Pinpoint the cell where the given text exists, returning its [X, Y] midpoint coordinate. 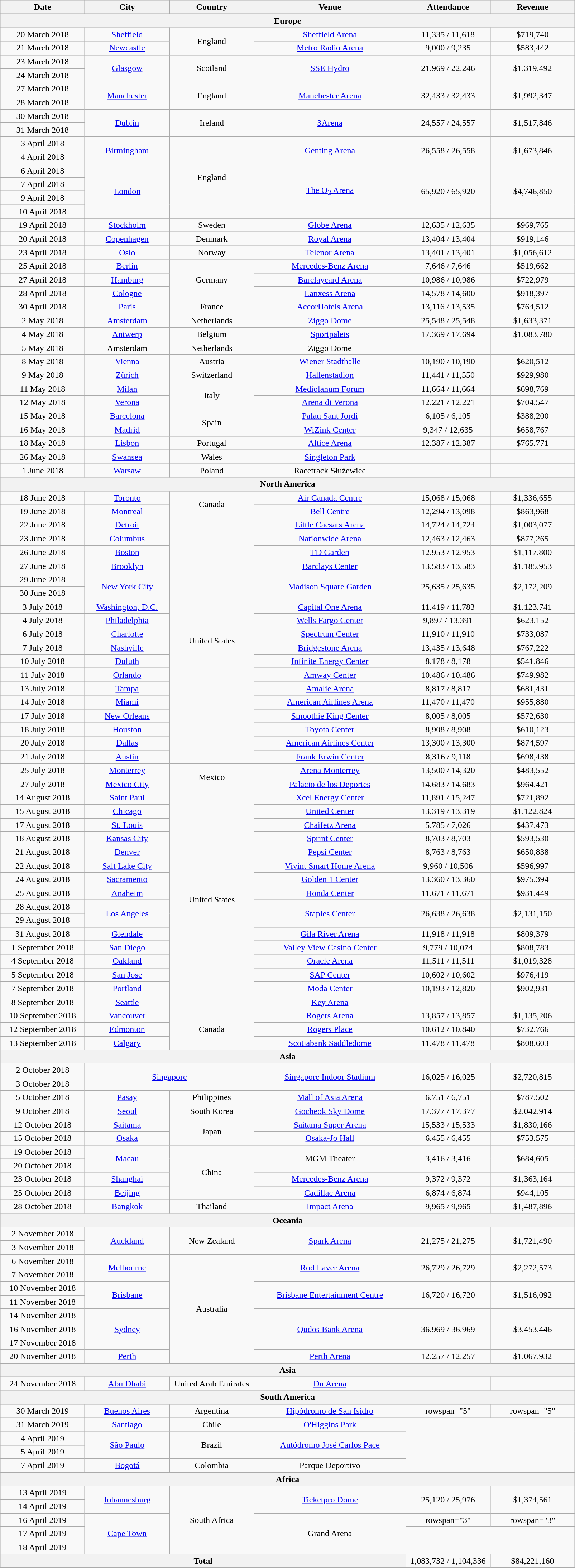
7 April 2018 [43, 184]
Sacramento [127, 879]
12,294 / 13,098 [448, 511]
Saitama [127, 1125]
$969,765 [533, 225]
15,533 / 15,533 [448, 1125]
$3,453,446 [533, 1329]
24 November 2018 [43, 1384]
9 May 2018 [43, 375]
4 September 2018 [43, 961]
13,300 / 13,300 [448, 743]
Miami [127, 702]
Verona [127, 402]
28 October 2018 [43, 1206]
WiZink Center [330, 430]
Boston [127, 552]
$684,605 [533, 1159]
$918,397 [533, 293]
30 March 2019 [43, 1411]
Oakland [127, 961]
26,638 / 26,638 [448, 913]
$1,067,932 [533, 1356]
The O2 Arena [330, 191]
American Airlines Center [330, 743]
10 July 2018 [43, 661]
6,105 / 6,105 [448, 416]
14 July 2018 [43, 702]
$931,449 [533, 893]
19 October 2018 [43, 1152]
6,455 / 6,455 [448, 1138]
11,511 / 11,511 [448, 961]
Wales [212, 457]
Oracle Arena [330, 961]
$681,431 [533, 689]
Brisbane Entertainment Centre [330, 1295]
Wells Fargo Center [330, 621]
$1,633,371 [533, 320]
Tampa [127, 689]
13 July 2018 [43, 689]
18 August 2018 [43, 839]
19 April 2018 [43, 225]
Amalie Arena [330, 689]
$1,003,077 [533, 525]
32,433 / 32,433 [448, 96]
9,897 / 13,391 [448, 621]
$1,673,846 [533, 150]
16 April 2019 [43, 1520]
20 November 2018 [43, 1356]
2 May 2018 [43, 320]
21 March 2018 [43, 48]
South Korea [212, 1111]
San Diego [127, 947]
17,369 / 17,694 [448, 334]
$929,980 [533, 375]
Columbus [127, 539]
18 April 2019 [43, 1547]
$1,992,347 [533, 96]
9,965 / 9,965 [448, 1206]
Sweden [212, 225]
Qudos Bank Arena [330, 1329]
Palacio de los Deportes [330, 784]
Manchester [127, 96]
Palau Sant Jordi [330, 416]
28 April 2018 [43, 293]
Frank Erwin Center [330, 757]
18 May 2018 [43, 443]
18 June 2018 [43, 498]
11 July 2018 [43, 675]
$764,512 [533, 307]
16 May 2018 [43, 430]
8,005 / 8,005 [448, 716]
Nationwide Arena [330, 539]
$623,152 [533, 621]
Japan [212, 1132]
Du Arena [330, 1384]
Total [203, 1561]
Sheffield [127, 34]
9,372 / 9,372 [448, 1179]
10,612 / 10,840 [448, 1029]
Spark Arena [330, 1240]
Staples Center [330, 913]
13,360 / 13,360 [448, 879]
Osaka [127, 1138]
11,335 / 11,618 [448, 34]
13,583 / 13,583 [448, 566]
23 March 2018 [43, 62]
Lisbon [127, 443]
4 July 2018 [43, 621]
St. Louis [127, 825]
Portland [127, 988]
10,986 / 10,986 [448, 280]
25,548 / 25,548 [448, 320]
Barclays Center [330, 566]
Vienna [127, 361]
$919,146 [533, 239]
Perth [127, 1356]
Grand Arena [330, 1534]
23 October 2018 [43, 1179]
Birmingham [127, 150]
Sprint Center [330, 839]
SAP Center [330, 975]
Sportpaleis [330, 334]
$698,769 [533, 389]
11 May 2018 [43, 389]
25,120 / 25,976 [448, 1500]
Madrid [127, 430]
Poland [212, 471]
Lanxess Arena [330, 293]
$620,512 [533, 361]
4 April 2019 [43, 1438]
15 May 2018 [43, 416]
$1,123,741 [533, 607]
17 April 2019 [43, 1534]
Air Canada Centre [330, 498]
20 April 2018 [43, 239]
1 June 2018 [43, 471]
12,953 / 12,953 [448, 552]
21 July 2018 [43, 757]
7 November 2018 [43, 1275]
17 August 2018 [43, 825]
Europe [288, 21]
$1,830,166 [533, 1125]
Rogers Arena [330, 1015]
New Orleans [127, 716]
Perth Arena [330, 1356]
Barclaycard Arena [330, 280]
$964,421 [533, 784]
Bogotá [127, 1465]
20 March 2018 [43, 34]
13,404 / 13,404 [448, 239]
23 April 2018 [43, 252]
8,316 / 9,118 [448, 757]
3 October 2018 [43, 1084]
13 September 2018 [43, 1043]
2 October 2018 [43, 1070]
7 July 2018 [43, 648]
9,347 / 12,635 [448, 430]
$1,083,780 [533, 334]
Spectrum Center [330, 634]
12 September 2018 [43, 1029]
11,470 / 11,470 [448, 702]
Monterrey [127, 770]
Wiener Stadthalle [330, 361]
Cape Town [127, 1534]
$809,379 [533, 934]
SSE Hydro [330, 68]
Golden 1 Center [330, 879]
United Center [330, 811]
Hallenstadion [330, 375]
Mall of Asia Arena [330, 1097]
Vivint Smart Home Arena [330, 866]
Oceania [288, 1220]
3 November 2018 [43, 1247]
$698,438 [533, 757]
$572,630 [533, 716]
Xcel Energy Center [330, 797]
6,751 / 6,751 [448, 1097]
Paris [127, 307]
Infinite Energy Center [330, 661]
26,729 / 26,729 [448, 1268]
$388,200 [533, 416]
$863,968 [533, 511]
$658,767 [533, 430]
$955,880 [533, 702]
14 April 2019 [43, 1506]
$650,838 [533, 852]
3 July 2018 [43, 607]
8,817 / 8,817 [448, 689]
16 November 2018 [43, 1329]
7 September 2018 [43, 988]
$4,746,850 [533, 191]
Singapore [169, 1077]
TD Garden [330, 552]
American Airlines Arena [330, 702]
Milan [127, 389]
New York City [127, 586]
Argentina [212, 1411]
$749,982 [533, 675]
13,401 / 13,401 [448, 252]
Spain [212, 423]
13,435 / 13,648 [448, 648]
19 June 2018 [43, 511]
$1,374,561 [533, 1500]
31 March 2019 [43, 1424]
Warsaw [127, 471]
9,960 / 10,506 [448, 866]
6 April 2018 [43, 171]
Bridgestone Arena [330, 648]
11,664 / 11,664 [448, 389]
AccorHotels Arena [330, 307]
20 July 2018 [43, 743]
Auckland [127, 1240]
$541,846 [533, 661]
France [212, 307]
65,920 / 65,920 [448, 191]
11,910 / 11,910 [448, 634]
$808,783 [533, 947]
Houston [127, 729]
15 October 2018 [43, 1138]
$975,394 [533, 879]
23 June 2018 [43, 539]
Date [43, 7]
5,785 / 7,026 [448, 825]
Valley View Casino Center [330, 947]
$874,597 [533, 743]
Metro Radio Arena [330, 48]
Seoul [127, 1111]
Saitama Super Arena [330, 1125]
Washington, D.C. [127, 607]
Amway Center [330, 675]
10,486 / 10,486 [448, 675]
Sheffield Arena [330, 34]
$765,771 [533, 443]
Shanghai [127, 1179]
12,463 / 12,463 [448, 539]
$2,172,209 [533, 586]
Bell Centre [330, 511]
$2,131,150 [533, 913]
Venue [330, 7]
10,190 / 10,190 [448, 361]
Austria [212, 361]
15 August 2018 [43, 811]
Cadillac Arena [330, 1193]
Sydney [127, 1329]
13,500 / 14,320 [448, 770]
Duluth [127, 661]
Glendale [127, 934]
$583,442 [533, 48]
Capital One Arena [330, 607]
Vancouver [127, 1015]
Telenor Arena [330, 252]
Chicago [127, 811]
Gocheok Sky Dome [330, 1111]
14,578 / 14,600 [448, 293]
$1,516,092 [533, 1295]
11,671 / 11,671 [448, 893]
30 March 2018 [43, 116]
Austin [127, 757]
7,646 / 7,646 [448, 266]
Buenos Aires [127, 1411]
Bangkok [127, 1206]
Attendance [448, 7]
17,377 / 17,377 [448, 1111]
Smoothie King Center [330, 716]
Melbourne [127, 1268]
9,779 / 10,074 [448, 947]
$596,997 [533, 866]
$1,487,896 [533, 1206]
2 November 2018 [43, 1234]
$1,117,800 [533, 552]
5 October 2018 [43, 1097]
City [127, 7]
Impact Arena [330, 1206]
21,969 / 22,246 [448, 68]
Detroit [127, 525]
Saint Paul [127, 797]
25 July 2018 [43, 770]
Hamburg [127, 280]
North America [288, 484]
$732,766 [533, 1029]
Seattle [127, 1002]
12 October 2018 [43, 1125]
Country [212, 7]
Africa [288, 1479]
Italy [212, 395]
Santiago [127, 1424]
30 April 2018 [43, 307]
Belgium [212, 334]
$877,265 [533, 539]
11,419 / 11,783 [448, 607]
Cologne [127, 293]
Copenhagen [127, 239]
Germany [212, 280]
Gila River Arena [330, 934]
Brisbane [127, 1295]
11,918 / 11,918 [448, 934]
Berlin [127, 266]
22 June 2018 [43, 525]
16,025 / 16,025 [448, 1077]
Mexico [212, 777]
Scotiabank Saddledome [330, 1043]
Macau [127, 1159]
Singleton Park [330, 457]
10,193 / 12,820 [448, 988]
Barcelona [127, 416]
11,478 / 11,478 [448, 1043]
Johannesburg [127, 1500]
Philadelphia [127, 621]
Switzerland [212, 375]
Madison Square Garden [330, 586]
5 September 2018 [43, 975]
20 October 2018 [43, 1166]
8,178 / 8,178 [448, 661]
$1,517,846 [533, 123]
18 July 2018 [43, 729]
$753,575 [533, 1138]
14,724 / 14,724 [448, 525]
Los Angeles [127, 913]
36,969 / 36,969 [448, 1329]
$1,336,655 [533, 498]
9 October 2018 [43, 1111]
Brooklyn [127, 566]
$902,931 [533, 988]
$733,087 [533, 634]
14 November 2018 [43, 1316]
Arena di Verona [330, 402]
Montreal [127, 511]
24 March 2018 [43, 75]
San Jose [127, 975]
12,221 / 12,221 [448, 402]
São Paulo [127, 1445]
14,683 / 14,683 [448, 784]
21 August 2018 [43, 852]
$719,740 [533, 34]
$519,662 [533, 266]
$2,720,815 [533, 1077]
7 April 2019 [43, 1465]
27 July 2018 [43, 784]
Portugal [212, 443]
Parque Deportivo [330, 1465]
Genting Arena [330, 150]
Antwerp [127, 334]
25 October 2018 [43, 1193]
8,763 / 8,763 [448, 852]
Toronto [127, 498]
Rogers Place [330, 1029]
$722,979 [533, 280]
9,000 / 9,235 [448, 48]
Ireland [212, 123]
26 May 2018 [43, 457]
London [127, 191]
$483,552 [533, 770]
11,891 / 15,247 [448, 797]
$1,122,824 [533, 811]
Ticketpro Dome [330, 1500]
$1,721,490 [533, 1240]
Singapore Indoor Stadium [330, 1077]
Oslo [127, 252]
3 April 2018 [43, 143]
26 June 2018 [43, 552]
Rod Laver Arena [330, 1268]
$1,019,328 [533, 961]
25 August 2018 [43, 893]
Toyota Center [330, 729]
12,635 / 12,635 [448, 225]
Kansas City [127, 839]
Mexico City [127, 784]
11 November 2018 [43, 1302]
10 April 2018 [43, 212]
14 August 2018 [43, 797]
Nashville [127, 648]
Stockholm [127, 225]
27 April 2018 [43, 280]
$808,603 [533, 1043]
Beijing [127, 1193]
6 July 2018 [43, 634]
$721,892 [533, 797]
22 August 2018 [43, 866]
Chile [212, 1424]
$1,363,164 [533, 1179]
$610,123 [533, 729]
Chaifetz Arena [330, 825]
Denver [127, 852]
5 April 2019 [43, 1452]
South Africa [212, 1520]
Thailand [212, 1206]
12,257 / 12,257 [448, 1356]
25 April 2018 [43, 266]
$84,221,160 [533, 1561]
$2,042,914 [533, 1111]
26,558 / 26,558 [448, 150]
12 May 2018 [43, 402]
Zürich [127, 375]
Racetrack Służewiec [330, 471]
Brazil [212, 1445]
$1,319,492 [533, 68]
$976,419 [533, 975]
$2,272,573 [533, 1268]
Revenue [533, 7]
Arena Monterrey [330, 770]
$437,473 [533, 825]
10 September 2018 [43, 1015]
11,441 / 11,550 [448, 375]
27 June 2018 [43, 566]
Charlotte [127, 634]
Newcastle [127, 48]
Anaheim [127, 893]
Altice Arena [330, 443]
17 July 2018 [43, 716]
31 March 2018 [43, 130]
1,083,732 / 1,104,336 [448, 1561]
Scotland [212, 68]
$1,135,206 [533, 1015]
Australia [212, 1308]
China [212, 1172]
13,319 / 13,319 [448, 811]
12,387 / 12,387 [448, 443]
Philippines [212, 1097]
10,602 / 10,602 [448, 975]
Calgary [127, 1043]
10 November 2018 [43, 1288]
28 August 2018 [43, 907]
8 May 2018 [43, 361]
24,557 / 24,557 [448, 123]
13,857 / 13,857 [448, 1015]
4 April 2018 [43, 157]
21,275 / 21,275 [448, 1240]
9 April 2018 [43, 198]
5 May 2018 [43, 348]
17 November 2018 [43, 1343]
$704,547 [533, 402]
8,703 / 8,703 [448, 839]
Dallas [127, 743]
Royal Arena [330, 239]
$1,056,612 [533, 252]
Orlando [127, 675]
15,068 / 15,068 [448, 498]
6,874 / 6,874 [448, 1193]
$767,222 [533, 648]
8,908 / 8,908 [448, 729]
Salt Lake City [127, 866]
29 August 2018 [43, 920]
Mediolanum Forum [330, 389]
Pepsi Center [330, 852]
Little Caesars Arena [330, 525]
$593,530 [533, 839]
Osaka-Jo Hall [330, 1138]
13 April 2019 [43, 1493]
South America [288, 1397]
31 August 2018 [43, 934]
Honda Center [330, 893]
24 August 2018 [43, 879]
3,416 / 3,416 [448, 1159]
3Arena [330, 123]
Norway [212, 252]
$787,502 [533, 1097]
29 June 2018 [43, 579]
Abu Dhabi [127, 1384]
6 November 2018 [43, 1261]
Pasay [127, 1097]
Edmonton [127, 1029]
MGM Theater [330, 1159]
16,720 / 16,720 [448, 1295]
Denmark [212, 239]
25,635 / 25,635 [448, 586]
$944,105 [533, 1193]
8 September 2018 [43, 1002]
Dublin [127, 123]
13,116 / 13,535 [448, 307]
Key Arena [330, 1002]
30 June 2018 [43, 593]
Colombia [212, 1465]
O'Higgins Park [330, 1424]
Autódromo José Carlos Pace [330, 1445]
Moda Center [330, 988]
Swansea [127, 457]
United Arab Emirates [212, 1384]
Globe Arena [330, 225]
Manchester Arena [330, 96]
28 March 2018 [43, 102]
Hipódromo de San Isidro [330, 1411]
4 May 2018 [43, 334]
New Zealand [212, 1240]
27 March 2018 [43, 89]
1 September 2018 [43, 947]
Glasgow [127, 68]
$1,185,953 [533, 566]
